Identify which cell holds the provided text, then report its [x, y] central coordinate. 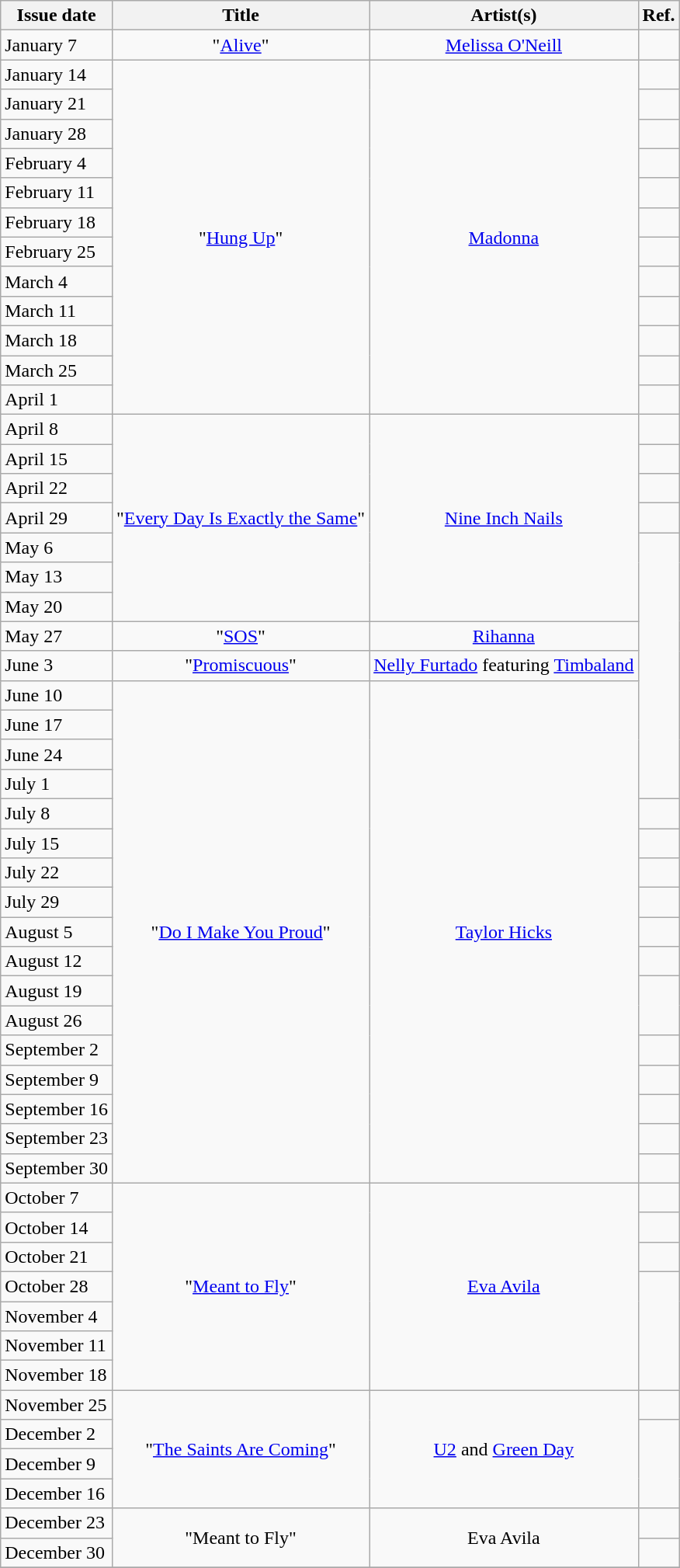
May 13 [57, 577]
August 26 [57, 1020]
December 16 [57, 1493]
December 2 [57, 1434]
October 7 [57, 1198]
June 10 [57, 695]
Artist(s) [504, 16]
August 19 [57, 991]
September 9 [57, 1080]
February 25 [57, 252]
July 22 [57, 873]
October 28 [57, 1286]
August 12 [57, 961]
June 3 [57, 666]
June 24 [57, 754]
"Every Day Is Exactly the Same" [241, 518]
"Do I Make You Proud" [241, 932]
June 17 [57, 725]
September 30 [57, 1168]
Nelly Furtado featuring Timbaland [504, 666]
July 8 [57, 813]
April 29 [57, 518]
February 4 [57, 163]
"SOS" [241, 636]
Ref. [658, 16]
October 14 [57, 1227]
U2 and Green Day [504, 1449]
November 25 [57, 1405]
July 15 [57, 843]
November 11 [57, 1346]
"Hung Up" [241, 238]
March 4 [57, 281]
Taylor Hicks [504, 932]
Nine Inch Nails [504, 518]
July 1 [57, 784]
October 21 [57, 1257]
April 22 [57, 488]
"The Saints Are Coming" [241, 1449]
September 2 [57, 1050]
Title [241, 16]
April 15 [57, 459]
March 18 [57, 340]
March 11 [57, 311]
Issue date [57, 16]
December 23 [57, 1523]
January 21 [57, 104]
May 27 [57, 636]
February 11 [57, 193]
August 5 [57, 932]
Madonna [504, 238]
September 16 [57, 1109]
January 7 [57, 45]
"Promiscuous" [241, 666]
April 1 [57, 400]
September 23 [57, 1139]
May 20 [57, 607]
December 30 [57, 1552]
February 18 [57, 222]
Rihanna [504, 636]
November 4 [57, 1316]
December 9 [57, 1464]
January 28 [57, 134]
July 29 [57, 902]
January 14 [57, 75]
"Alive" [241, 45]
April 8 [57, 429]
November 18 [57, 1375]
Melissa O'Neill [504, 45]
May 6 [57, 548]
March 25 [57, 370]
